Return [x, y] of the center of cell containing provided text 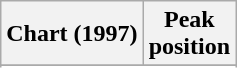
Peakposition [189, 34]
Chart (1997) [72, 34]
